Return the (X, Y) coordinate for the center point of the cell that contains the specified text.  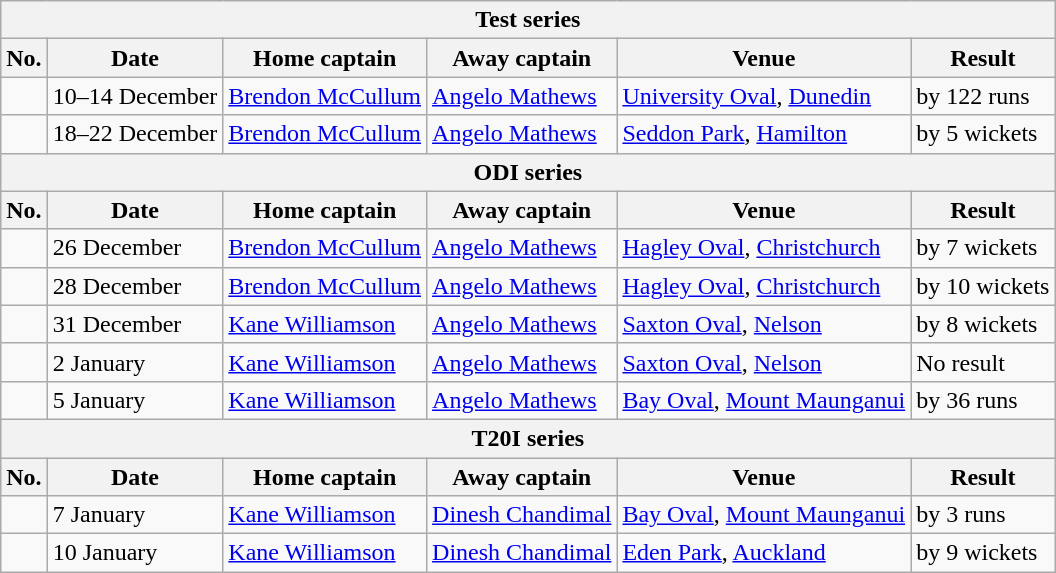
T20I series (528, 438)
10–14 December (135, 96)
by 3 runs (983, 515)
26 December (135, 248)
by 122 runs (983, 96)
18–22 December (135, 134)
2 January (135, 362)
28 December (135, 286)
University Oval, Dunedin (764, 96)
No result (983, 362)
by 10 wickets (983, 286)
by 9 wickets (983, 553)
7 January (135, 515)
Seddon Park, Hamilton (764, 134)
by 5 wickets (983, 134)
by 7 wickets (983, 248)
5 January (135, 400)
ODI series (528, 172)
31 December (135, 324)
by 8 wickets (983, 324)
Test series (528, 20)
by 36 runs (983, 400)
Eden Park, Auckland (764, 553)
10 January (135, 553)
